Search for the cell housing the specified text and yield its [X, Y] center coordinate. 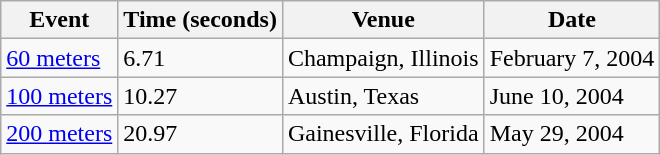
60 meters [60, 58]
Champaign, Illinois [383, 58]
200 meters [60, 134]
20.97 [200, 134]
6.71 [200, 58]
10.27 [200, 96]
Gainesville, Florida [383, 134]
Austin, Texas [383, 96]
100 meters [60, 96]
Time (seconds) [200, 20]
June 10, 2004 [572, 96]
May 29, 2004 [572, 134]
Venue [383, 20]
February 7, 2004 [572, 58]
Date [572, 20]
Event [60, 20]
